Search for the cell housing the specified text and yield its [X, Y] center coordinate. 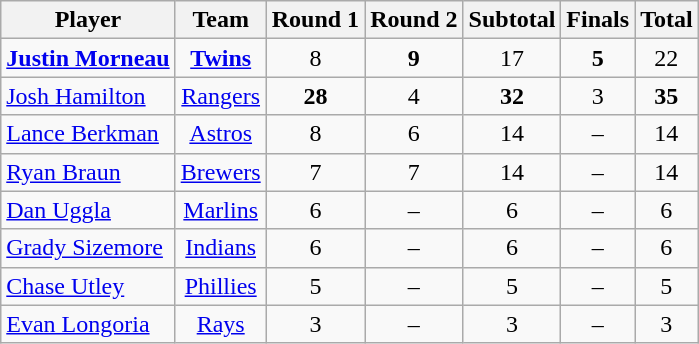
Indians [220, 248]
35 [667, 96]
Marlins [220, 210]
4 [414, 96]
Grady Sizemore [88, 248]
9 [414, 58]
17 [512, 58]
Rays [220, 324]
Brewers [220, 172]
Team [220, 20]
Astros [220, 134]
Lance Berkman [88, 134]
Player [88, 20]
Phillies [220, 286]
Twins [220, 58]
Dan Uggla [88, 210]
28 [315, 96]
Ryan Braun [88, 172]
Round 2 [414, 20]
Subtotal [512, 20]
Finals [598, 20]
Rangers [220, 96]
Chase Utley [88, 286]
Total [667, 20]
22 [667, 58]
32 [512, 96]
Justin Morneau [88, 58]
Round 1 [315, 20]
Evan Longoria [88, 324]
Josh Hamilton [88, 96]
